Extract the (x, y) coordinate from the center of the cell holding the provided text.  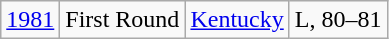
1981 (30, 20)
First Round (122, 20)
Kentucky (237, 20)
L, 80–81 (338, 20)
